Extract the (X, Y) coordinate from the center of the cell holding the provided text.  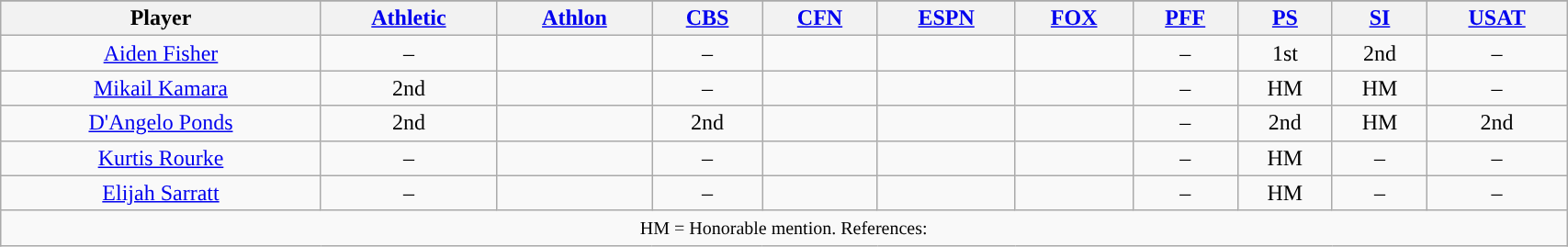
CFN (819, 18)
Elijah Sarratt (161, 193)
Athlon (575, 18)
ESPN (946, 18)
PS (1284, 18)
Athletic (408, 18)
SI (1380, 18)
Player (161, 18)
CBS (707, 18)
PFF (1185, 18)
USAT (1497, 18)
D'Angelo Ponds (161, 123)
FOX (1074, 18)
Mikail Kamara (161, 88)
HM = Honorable mention. References: (784, 228)
Kurtis Rourke (161, 158)
1st (1284, 53)
Aiden Fisher (161, 53)
